Determine the (X, Y) coordinate at the center of the cell enclosing the given text.  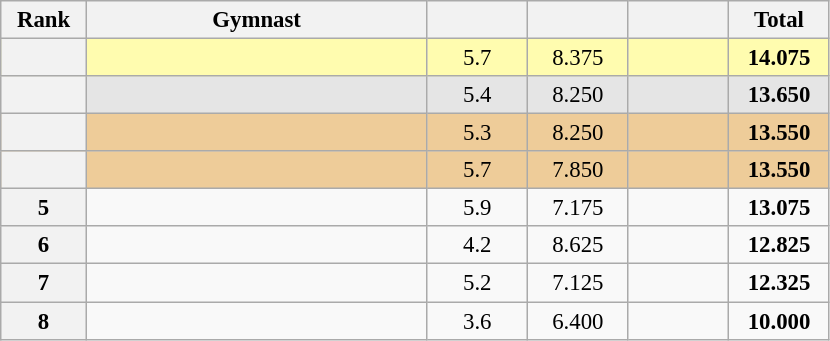
7.175 (578, 208)
7.850 (578, 170)
3.6 (478, 321)
5.2 (478, 283)
8.375 (578, 58)
5.3 (478, 133)
5.9 (478, 208)
Total (780, 20)
6 (44, 245)
8 (44, 321)
5 (44, 208)
Rank (44, 20)
13.650 (780, 95)
12.825 (780, 245)
4.2 (478, 245)
13.075 (780, 208)
6.400 (578, 321)
7 (44, 283)
10.000 (780, 321)
8.625 (578, 245)
7.125 (578, 283)
14.075 (780, 58)
5.4 (478, 95)
12.325 (780, 283)
Gymnast (256, 20)
